Locate the cell with the specified text and output its [X, Y] center coordinate. 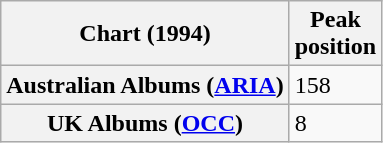
158 [335, 85]
Peakposition [335, 34]
Australian Albums (ARIA) [145, 85]
8 [335, 123]
Chart (1994) [145, 34]
UK Albums (OCC) [145, 123]
